Return the [x, y] coordinate for the center point of the cell that contains the specified text.  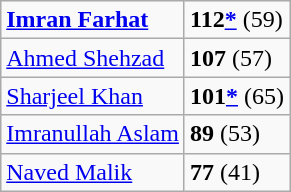
101* (65) [236, 96]
Sharjeel Khan [93, 96]
89 (53) [236, 134]
Naved Malik [93, 172]
Imranullah Aslam [93, 134]
Imran Farhat [93, 20]
107 (57) [236, 58]
Ahmed Shehzad [93, 58]
77 (41) [236, 172]
112* (59) [236, 20]
